Output the [x, y] coordinate of the center of the cell containing the given text.  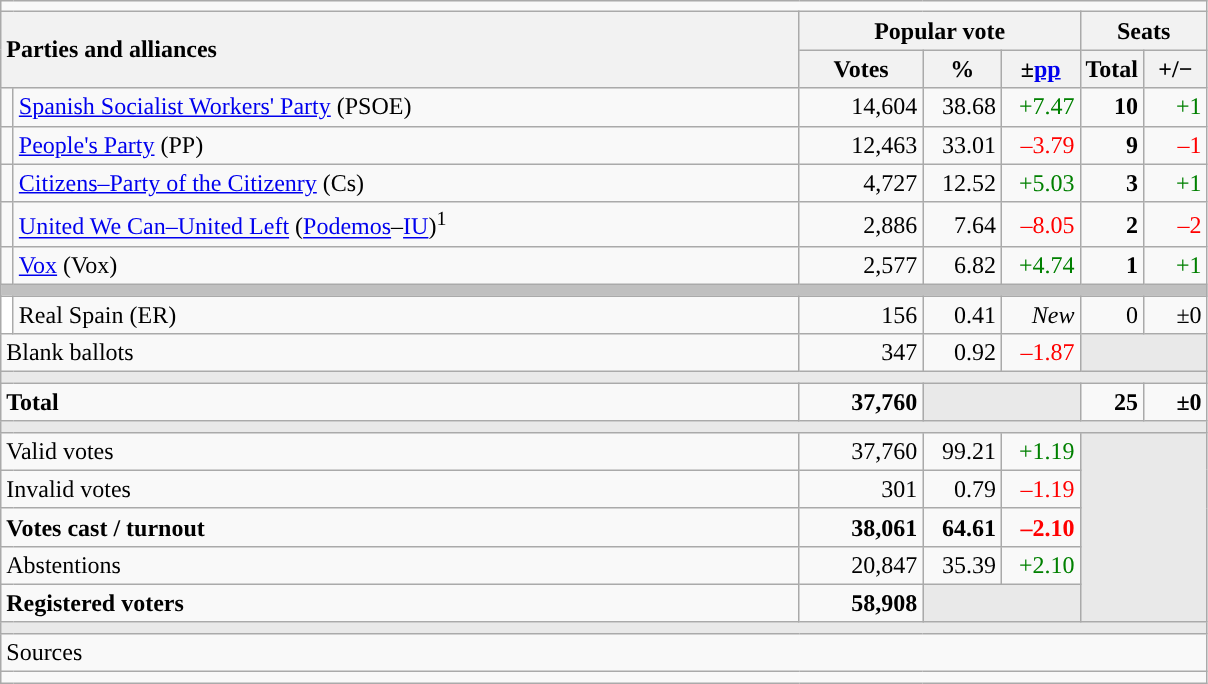
People's Party (PP) [406, 145]
35.39 [962, 565]
Real Spain (ER) [406, 315]
+/− [1176, 69]
–1.19 [1040, 489]
38.68 [962, 107]
Invalid votes [400, 489]
–3.79 [1040, 145]
±pp [1040, 69]
9 [1112, 145]
347 [861, 353]
+7.47 [1040, 107]
25 [1112, 402]
7.64 [962, 224]
301 [861, 489]
Votes cast / turnout [400, 527]
33.01 [962, 145]
64.61 [962, 527]
6.82 [962, 266]
2,886 [861, 224]
Blank ballots [400, 353]
–1 [1176, 145]
2,577 [861, 266]
United We Can–United Left (Podemos–IU)1 [406, 224]
38,061 [861, 527]
% [962, 69]
99.21 [962, 451]
Sources [604, 652]
Spanish Socialist Workers' Party (PSOE) [406, 107]
+1.19 [1040, 451]
Vox (Vox) [406, 266]
3 [1112, 183]
156 [861, 315]
0.41 [962, 315]
12.52 [962, 183]
Votes [861, 69]
–2.10 [1040, 527]
2 [1112, 224]
Abstentions [400, 565]
Parties and alliances [400, 50]
4,727 [861, 183]
10 [1112, 107]
–1.87 [1040, 353]
+5.03 [1040, 183]
New [1040, 315]
20,847 [861, 565]
+2.10 [1040, 565]
Seats [1144, 31]
–8.05 [1040, 224]
12,463 [861, 145]
Registered voters [400, 603]
–2 [1176, 224]
Citizens–Party of the Citizenry (Cs) [406, 183]
Valid votes [400, 451]
14,604 [861, 107]
0.92 [962, 353]
0.79 [962, 489]
58,908 [861, 603]
0 [1112, 315]
1 [1112, 266]
+4.74 [1040, 266]
Popular vote [940, 31]
